Locate the cell with the specified text and output its (x, y) center coordinate. 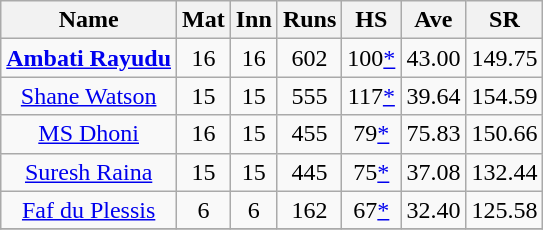
43.00 (434, 58)
Faf du Plessis (89, 210)
150.66 (504, 134)
Name (89, 20)
154.59 (504, 96)
HS (372, 20)
117* (372, 96)
602 (309, 58)
Shane Watson (89, 96)
Mat (204, 20)
79* (372, 134)
39.64 (434, 96)
Inn (254, 20)
75.83 (434, 134)
Runs (309, 20)
SR (504, 20)
75* (372, 172)
149.75 (504, 58)
32.40 (434, 210)
125.58 (504, 210)
MS Dhoni (89, 134)
455 (309, 134)
445 (309, 172)
Suresh Raina (89, 172)
100* (372, 58)
Ambati Rayudu (89, 58)
Ave (434, 20)
162 (309, 210)
37.08 (434, 172)
67* (372, 210)
555 (309, 96)
132.44 (504, 172)
